Provide the [X, Y] coordinate of the cell's center where the given text is located.  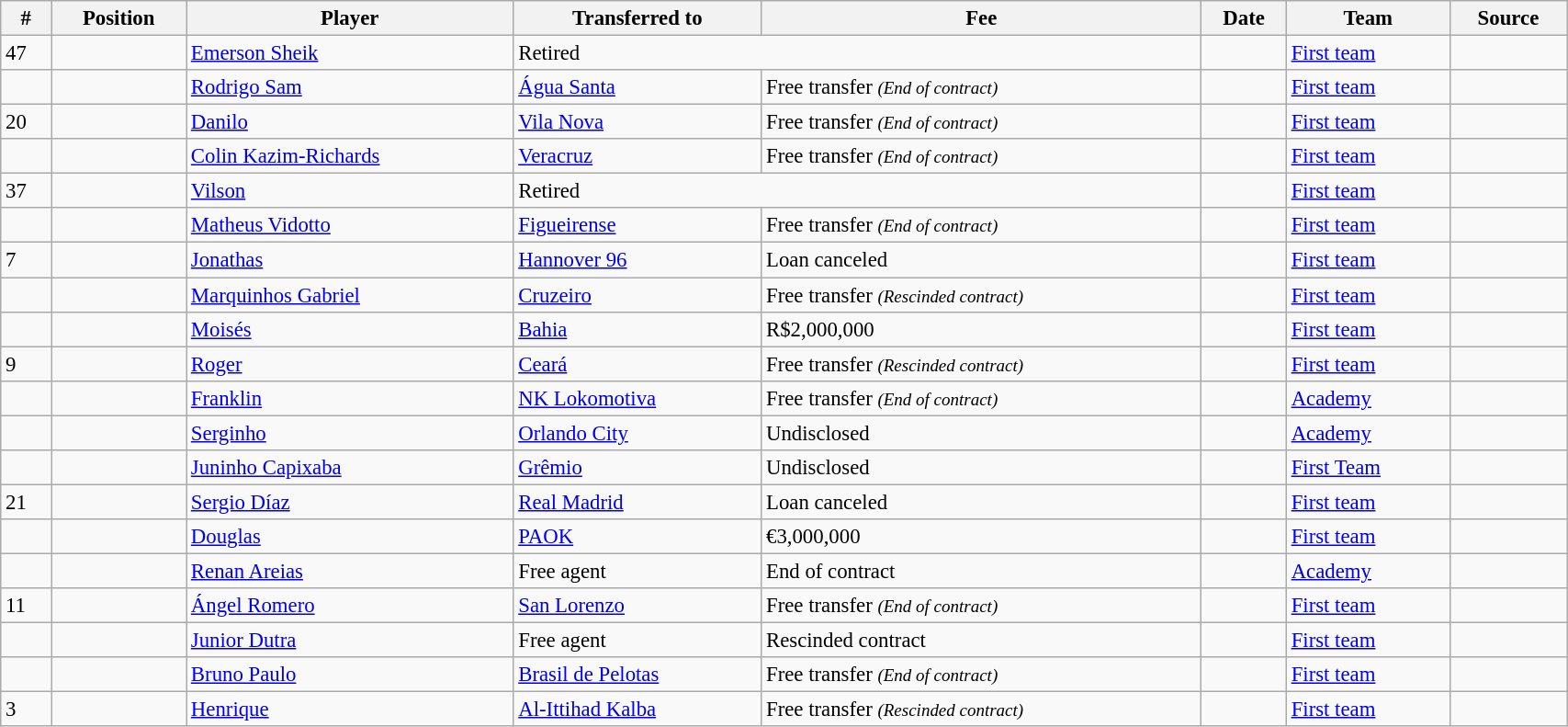
First Team [1368, 468]
Ceará [637, 364]
Orlando City [637, 433]
Figueirense [637, 225]
Player [350, 18]
Cruzeiro [637, 295]
€3,000,000 [981, 537]
47 [26, 53]
Serginho [350, 433]
Sergio Díaz [350, 502]
Juninho Capixaba [350, 468]
Veracruz [637, 156]
Moisés [350, 329]
Danilo [350, 122]
End of contract [981, 571]
Brasil de Pelotas [637, 675]
11 [26, 606]
Hannover 96 [637, 260]
Transferred to [637, 18]
Jonathas [350, 260]
Al-Ittihad Kalba [637, 710]
Position [119, 18]
Rodrigo Sam [350, 87]
Team [1368, 18]
Bruno Paulo [350, 675]
Grêmio [637, 468]
Roger [350, 364]
Douglas [350, 537]
7 [26, 260]
Vilson [350, 191]
# [26, 18]
Colin Kazim-Richards [350, 156]
PAOK [637, 537]
Franklin [350, 398]
Date [1244, 18]
Renan Areias [350, 571]
37 [26, 191]
Vila Nova [637, 122]
NK Lokomotiva [637, 398]
Emerson Sheik [350, 53]
Matheus Vidotto [350, 225]
20 [26, 122]
Real Madrid [637, 502]
3 [26, 710]
9 [26, 364]
Fee [981, 18]
R$2,000,000 [981, 329]
21 [26, 502]
Source [1508, 18]
Bahia [637, 329]
Marquinhos Gabriel [350, 295]
Água Santa [637, 87]
Henrique [350, 710]
Rescinded contract [981, 641]
Junior Dutra [350, 641]
San Lorenzo [637, 606]
Ángel Romero [350, 606]
